Identify which cell holds the provided text, then report its [X, Y] central coordinate. 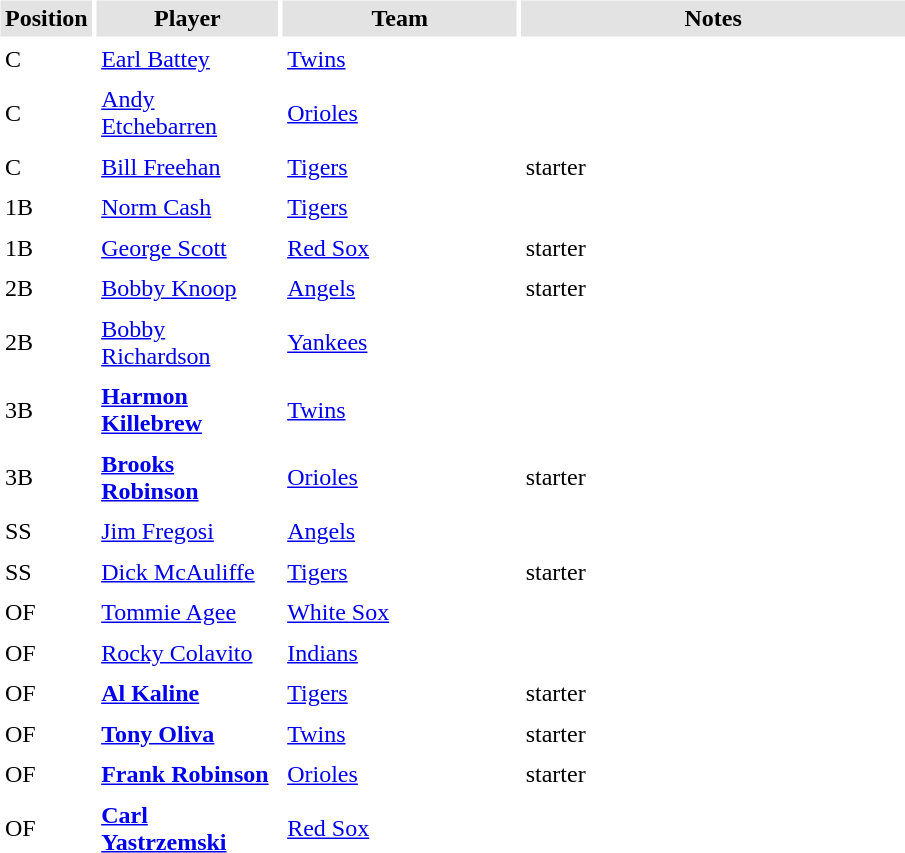
Rocky Colavito [188, 653]
Al Kaline [188, 694]
Harmon Killebrew [188, 410]
Red Sox [400, 248]
Notes [713, 18]
Yankees [400, 342]
Tommie Agee [188, 612]
Earl Battey [188, 59]
George Scott [188, 248]
White Sox [400, 612]
Bill Freehan [188, 167]
Norm Cash [188, 208]
Tony Oliva [188, 734]
Position [46, 18]
Brooks Robinson [188, 478]
Andy Etchebarren [188, 114]
Bobby Knoop [188, 288]
Dick McAuliffe [188, 572]
Player [188, 18]
Bobby Richardson [188, 342]
Jim Fregosi [188, 532]
Frank Robinson [188, 774]
Indians [400, 653]
Team [400, 18]
